Find where the given text appears and provide that cell's center as (x, y) coordinate. 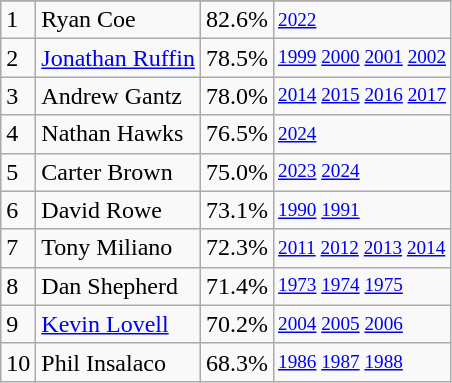
Andrew Gantz (118, 96)
1973 1974 1975 (362, 286)
76.5% (236, 134)
1999 2000 2001 2002 (362, 58)
78.5% (236, 58)
Carter Brown (118, 172)
Ryan Coe (118, 20)
Phil Insalaco (118, 362)
3 (18, 96)
7 (18, 248)
70.2% (236, 324)
2023 2024 (362, 172)
1986 1987 1988 (362, 362)
68.3% (236, 362)
Dan Shepherd (118, 286)
2004 2005 2006 (362, 324)
75.0% (236, 172)
4 (18, 134)
10 (18, 362)
5 (18, 172)
73.1% (236, 210)
Tony Miliano (118, 248)
2024 (362, 134)
1990 1991 (362, 210)
1 (18, 20)
David Rowe (118, 210)
Jonathan Ruffin (118, 58)
78.0% (236, 96)
Nathan Hawks (118, 134)
Kevin Lovell (118, 324)
2 (18, 58)
6 (18, 210)
9 (18, 324)
2014 2015 2016 2017 (362, 96)
82.6% (236, 20)
71.4% (236, 286)
8 (18, 286)
72.3% (236, 248)
2022 (362, 20)
2011 2012 2013 2014 (362, 248)
